Extract the (x, y) coordinate from the center of the cell holding the provided text.  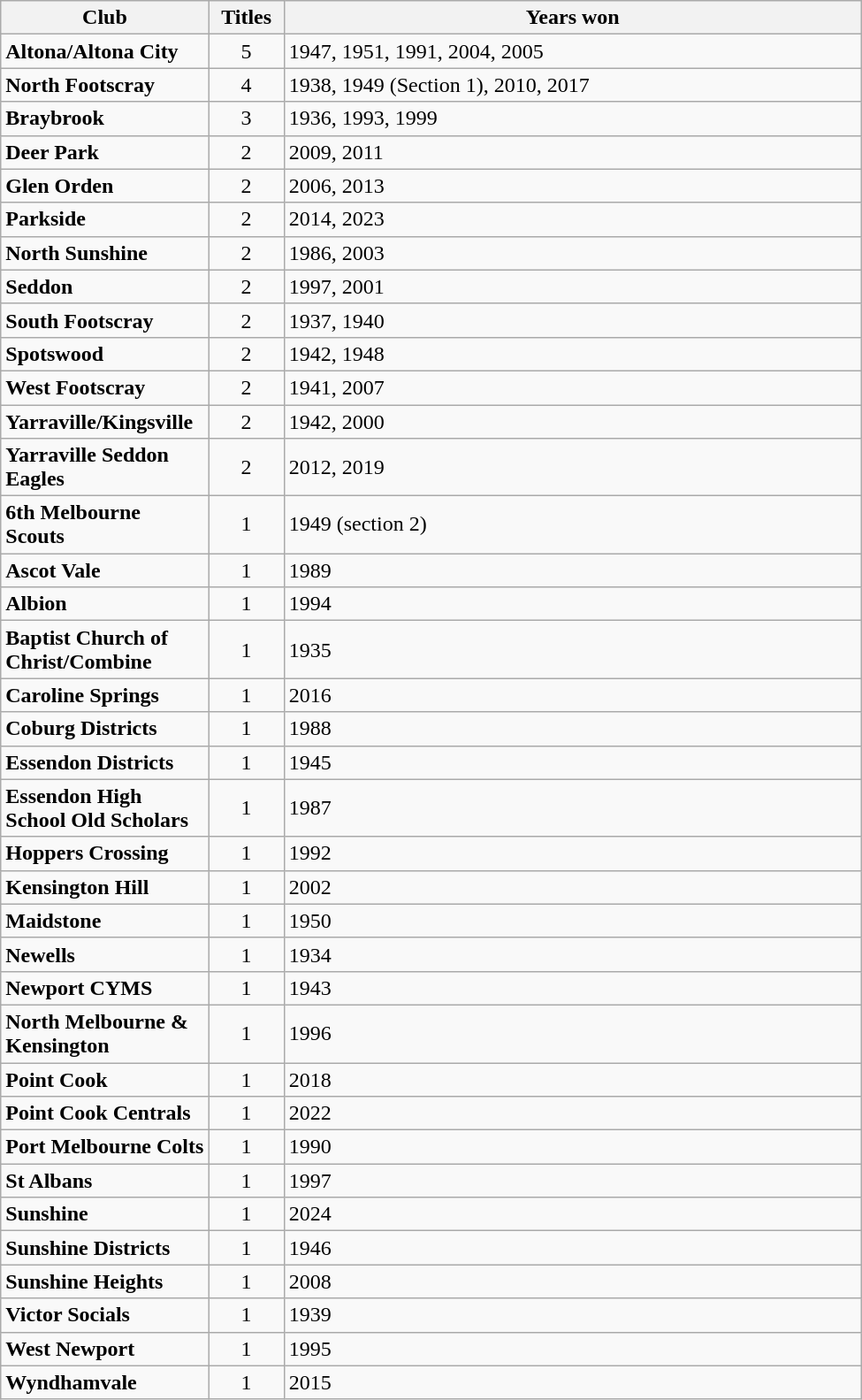
1946 (573, 1248)
3 (246, 119)
2002 (573, 887)
2008 (573, 1281)
1987 (573, 808)
Albion (104, 604)
2024 (573, 1214)
North Footscray (104, 85)
1986, 2003 (573, 253)
1935 (573, 649)
1941, 2007 (573, 387)
Point Cook (104, 1080)
Hoppers Crossing (104, 853)
1992 (573, 853)
Essendon High School Old Scholars (104, 808)
2012, 2019 (573, 467)
Parkside (104, 219)
South Footscray (104, 320)
2015 (573, 1382)
West Footscray (104, 387)
1997, 2001 (573, 287)
Sunshine Heights (104, 1281)
Spotswood (104, 354)
1938, 1949 (Section 1), 2010, 2017 (573, 85)
2006, 2013 (573, 186)
1943 (573, 988)
Victor Socials (104, 1315)
6th Melbourne Scouts (104, 525)
Club (104, 18)
Newells (104, 954)
1996 (573, 1033)
5 (246, 51)
Yarraville Seddon Eagles (104, 467)
Seddon (104, 287)
Port Melbourne Colts (104, 1147)
Yarraville/Kingsville (104, 422)
1939 (573, 1315)
1942, 1948 (573, 354)
1947, 1951, 1991, 2004, 2005 (573, 51)
Wyndhamvale (104, 1382)
Deer Park (104, 152)
Kensington Hill (104, 887)
Point Cook Centrals (104, 1113)
Baptist Church of Christ/Combine (104, 649)
Altona/Altona City (104, 51)
Newport CYMS (104, 988)
4 (246, 85)
Coburg Districts (104, 729)
1990 (573, 1147)
Braybrook (104, 119)
Glen Orden (104, 186)
Essendon Districts (104, 762)
1997 (573, 1181)
St Albans (104, 1181)
1936, 1993, 1999 (573, 119)
1950 (573, 921)
2022 (573, 1113)
1937, 1940 (573, 320)
1989 (573, 570)
Maidstone (104, 921)
Sunshine (104, 1214)
Titles (246, 18)
1942, 2000 (573, 422)
West Newport (104, 1349)
1994 (573, 604)
Years won (573, 18)
1934 (573, 954)
1988 (573, 729)
1945 (573, 762)
North Melbourne & Kensington (104, 1033)
1949 (section 2) (573, 525)
2009, 2011 (573, 152)
Sunshine Districts (104, 1248)
Caroline Springs (104, 695)
2016 (573, 695)
1995 (573, 1349)
North Sunshine (104, 253)
2014, 2023 (573, 219)
Ascot Vale (104, 570)
2018 (573, 1080)
